Extract the [x, y] coordinate from the center of the cell holding the provided text.  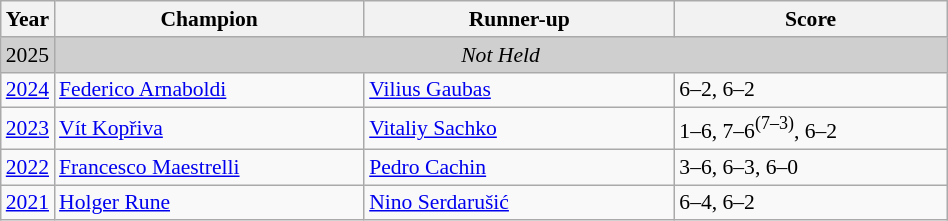
6–2, 6–2 [810, 90]
Pedro Cachin [519, 167]
Federico Arnaboldi [209, 90]
3–6, 6–3, 6–0 [810, 167]
Score [810, 19]
6–4, 6–2 [810, 203]
2024 [28, 90]
Holger Rune [209, 203]
2023 [28, 128]
Vitaliy Sachko [519, 128]
Francesco Maestrelli [209, 167]
Vilius Gaubas [519, 90]
1–6, 7–6(7–3), 6–2 [810, 128]
2025 [28, 55]
Champion [209, 19]
Runner-up [519, 19]
Year [28, 19]
Nino Serdarušić [519, 203]
2021 [28, 203]
Not Held [500, 55]
Vít Kopřiva [209, 128]
2022 [28, 167]
